Extract the (x, y) coordinate from the center of the cell holding the provided text.  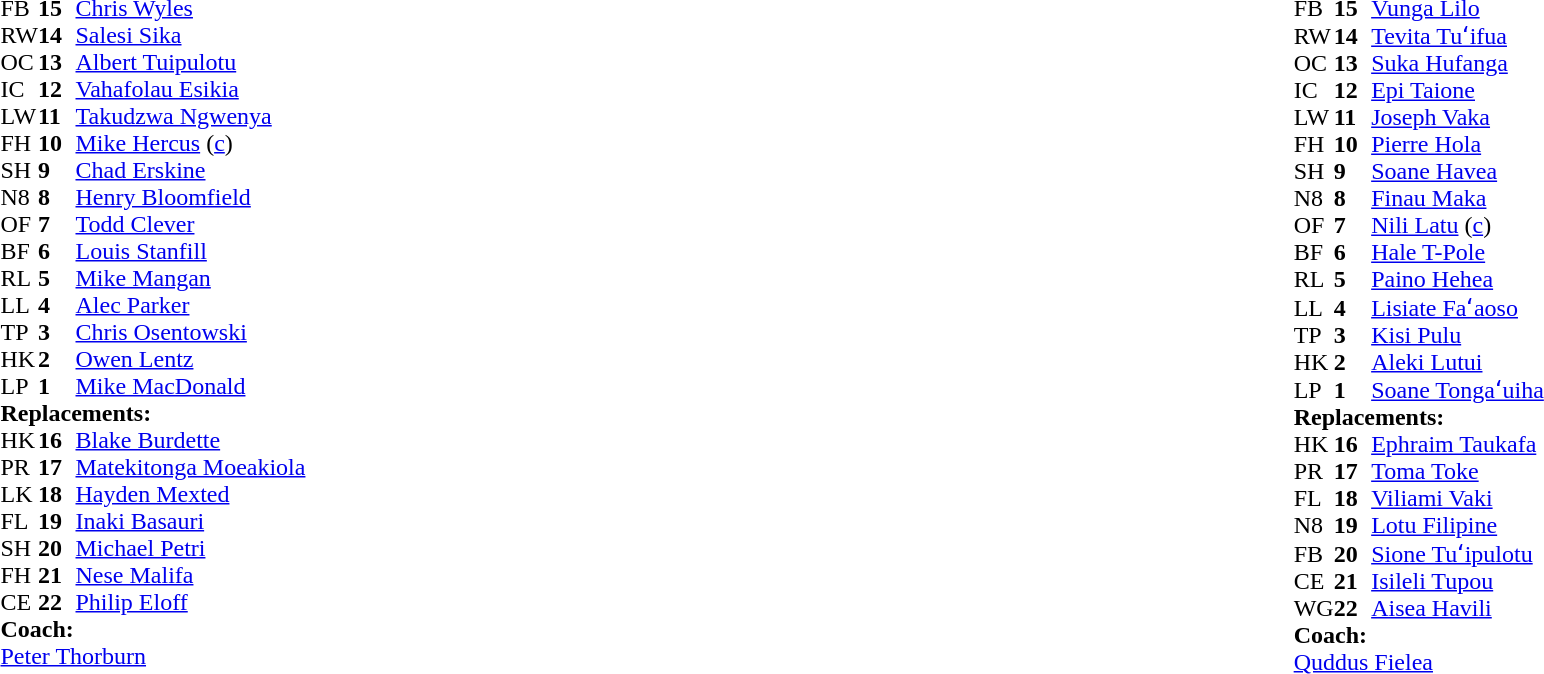
Blake Burdette (191, 440)
Owen Lentz (191, 360)
Soane Havea (1458, 172)
Pierre Hola (1458, 144)
Inaki Basauri (191, 522)
Tevita Tuʻifua (1458, 36)
Takudzwa Ngwenya (191, 116)
Ephraim Taukafa (1458, 444)
Nese Malifa (191, 576)
Toma Toke (1458, 472)
Michael Petri (191, 548)
Chad Erskine (191, 170)
Peter Thorburn (152, 656)
Soane Tongaʻuiha (1458, 390)
Philip Eloff (191, 602)
Sione Tuʻipulotu (1458, 553)
Viliami Vaki (1458, 498)
WG (1314, 608)
Salesi Sika (191, 36)
Todd Clever (191, 224)
Albert Tuipulotu (191, 62)
Mike MacDonald (191, 386)
Nili Latu (c) (1458, 226)
FB (1314, 553)
Lisiate Faʻaoso (1458, 307)
Hayden Mexted (191, 494)
Hale T-Pole (1458, 252)
Louis Stanfill (191, 252)
Kisi Pulu (1458, 336)
Aisea Havili (1458, 608)
Alec Parker (191, 306)
Lotu Filipine (1458, 526)
Epi Taione (1458, 90)
Matekitonga Moeakiola (191, 468)
Suka Hufanga (1458, 64)
Joseph Vaka (1458, 118)
Paino Hehea (1458, 280)
Henry Bloomfield (191, 198)
Finau Maka (1458, 198)
Aleki Lutui (1458, 362)
Mike Hercus (c) (191, 144)
Chris Osentowski (191, 332)
Vahafolau Esikia (191, 90)
Isileli Tupou (1458, 582)
Mike Mangan (191, 278)
LK (19, 494)
